Return the [X, Y] coordinate for the center point of the cell that contains the specified text.  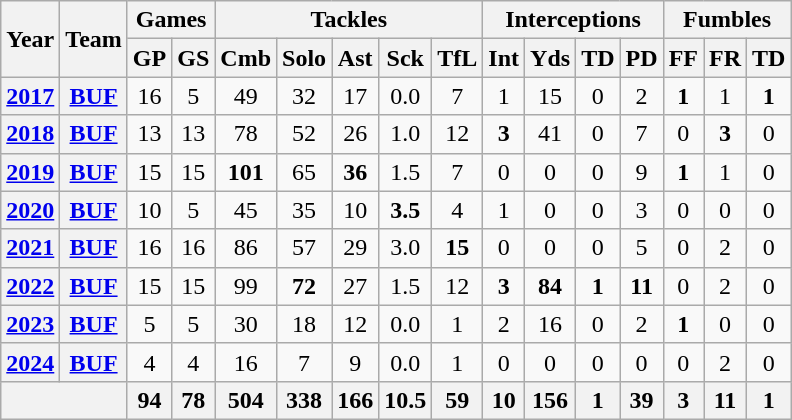
99 [246, 286]
59 [458, 400]
30 [246, 324]
72 [304, 286]
2018 [30, 134]
2021 [30, 248]
35 [304, 210]
26 [356, 134]
36 [356, 172]
Fumbles [727, 20]
17 [356, 96]
Year [30, 39]
TfL [458, 58]
Ast [356, 58]
Sck [406, 58]
86 [246, 248]
FR [726, 58]
Tackles [349, 20]
29 [356, 248]
45 [246, 210]
Cmb [246, 58]
2017 [30, 96]
2019 [30, 172]
57 [304, 248]
156 [550, 400]
52 [304, 134]
FF [683, 58]
Team [94, 39]
32 [304, 96]
101 [246, 172]
2024 [30, 362]
65 [304, 172]
GS [194, 58]
504 [246, 400]
338 [304, 400]
Int [504, 58]
84 [550, 286]
3.5 [406, 210]
94 [149, 400]
41 [550, 134]
49 [246, 96]
3.0 [406, 248]
2023 [30, 324]
27 [356, 286]
10.5 [406, 400]
GP [149, 58]
PD [642, 58]
2022 [30, 286]
18 [304, 324]
Interceptions [573, 20]
1.0 [406, 134]
Solo [304, 58]
39 [642, 400]
Yds [550, 58]
Games [170, 20]
2020 [30, 210]
166 [356, 400]
